From the cell containing the given text, extract its center point as [X, Y] coordinate. 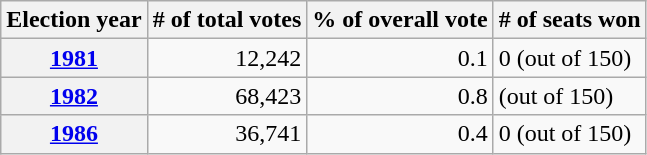
% of overall vote [400, 20]
(out of 150) [570, 96]
68,423 [227, 96]
12,242 [227, 58]
1982 [74, 96]
# of seats won [570, 20]
0.4 [400, 134]
0.1 [400, 58]
1986 [74, 134]
0.8 [400, 96]
# of total votes [227, 20]
1981 [74, 58]
36,741 [227, 134]
Election year [74, 20]
